Search for the cell housing the specified text and yield its (x, y) center coordinate. 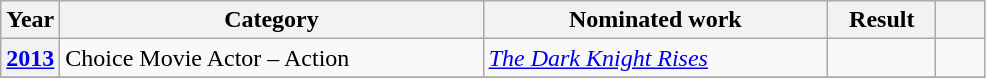
The Dark Knight Rises (656, 58)
2013 (30, 58)
Year (30, 20)
Category (272, 20)
Result (882, 20)
Choice Movie Actor – Action (272, 58)
Nominated work (656, 20)
